Pinpoint the cell where the given text exists, returning its (x, y) midpoint coordinate. 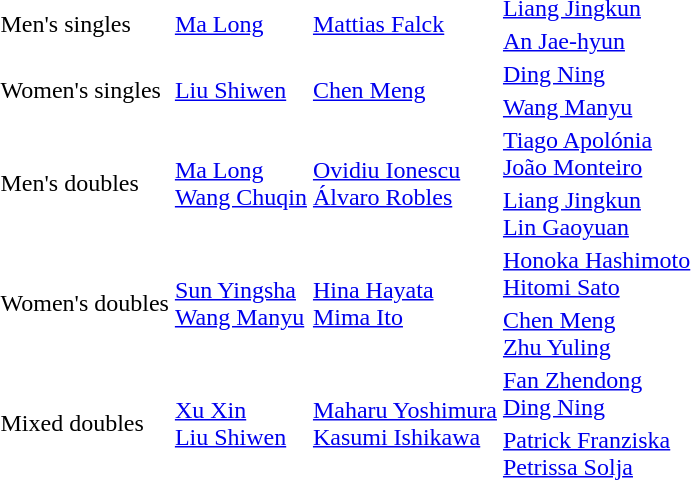
Tiago Apolónia João Monteiro (596, 154)
Fan Zhendong Ding Ning (596, 394)
Honoka Hashimoto Hitomi Sato (596, 274)
Chen Meng (404, 90)
Sun Yingsha Wang Manyu (240, 304)
Liang Jingkun Lin Gaoyuan (596, 214)
Ma Long Wang Chuqin (240, 184)
Chen Meng Zhu Yuling (596, 334)
Liu Shiwen (240, 90)
Ding Ning (596, 74)
Hina Hayata Mima Ito (404, 304)
An Jae-hyun (596, 41)
Ovidiu Ionescu Álvaro Robles (404, 184)
Wang Manyu (596, 107)
